Locate the cell with the specified text and output its [X, Y] center coordinate. 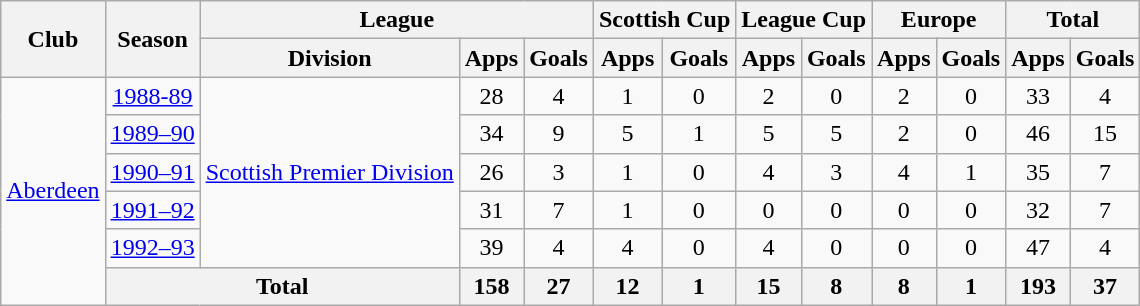
Division [330, 58]
1991–92 [152, 210]
32 [1038, 210]
193 [1038, 286]
37 [1105, 286]
9 [559, 134]
46 [1038, 134]
35 [1038, 172]
31 [491, 210]
Club [53, 39]
26 [491, 172]
1990–91 [152, 172]
League Cup [804, 20]
Scottish Cup [664, 20]
Season [152, 39]
33 [1038, 96]
Scottish Premier Division [330, 172]
1992–93 [152, 248]
34 [491, 134]
39 [491, 248]
Europe [939, 20]
Aberdeen [53, 191]
28 [491, 96]
12 [627, 286]
47 [1038, 248]
27 [559, 286]
1988-89 [152, 96]
1989–90 [152, 134]
League [396, 20]
158 [491, 286]
